Scan for the cell matching the given text and deliver its [x, y] coordinate at center. 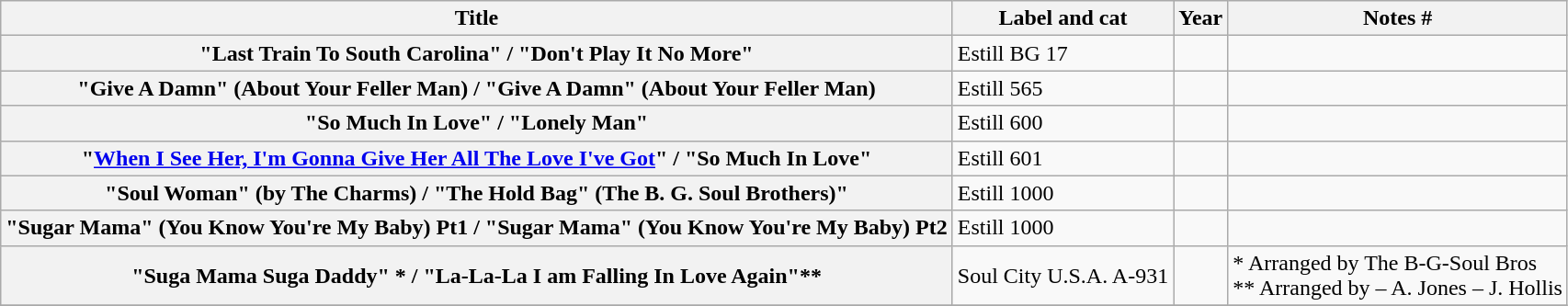
Year [1200, 18]
"Sugar Mama" (You Know You're My Baby) Pt1 / "Sugar Mama" (You Know You're My Baby) Pt2 [477, 228]
Estill 600 [1062, 123]
"So Much In Love" / "Lonely Man" [477, 123]
Estill 565 [1062, 88]
* Arranged by The B-G-Soul Bros ** Arranged by – A. Jones – J. Hollis [1398, 276]
Title [477, 18]
Estill BG 17 [1062, 53]
Estill 601 [1062, 158]
"Last Train To South Carolina" / "Don't Play It No More" [477, 53]
"Suga Mama Suga Daddy" * / "La-La-La I am Falling In Love Again"** [477, 276]
Soul City U.S.A. A-931 [1062, 276]
"Soul Woman" (by The Charms) / "The Hold Bag" (The B. G. Soul Brothers)" [477, 193]
Notes # [1398, 18]
"Give A Damn" (About Your Feller Man) / "Give A Damn" (About Your Feller Man) [477, 88]
"When I See Her, I'm Gonna Give Her All The Love I've Got" / "So Much In Love" [477, 158]
Label and cat [1062, 18]
